Provide the (x, y) coordinate of the cell's center where the given text is located.  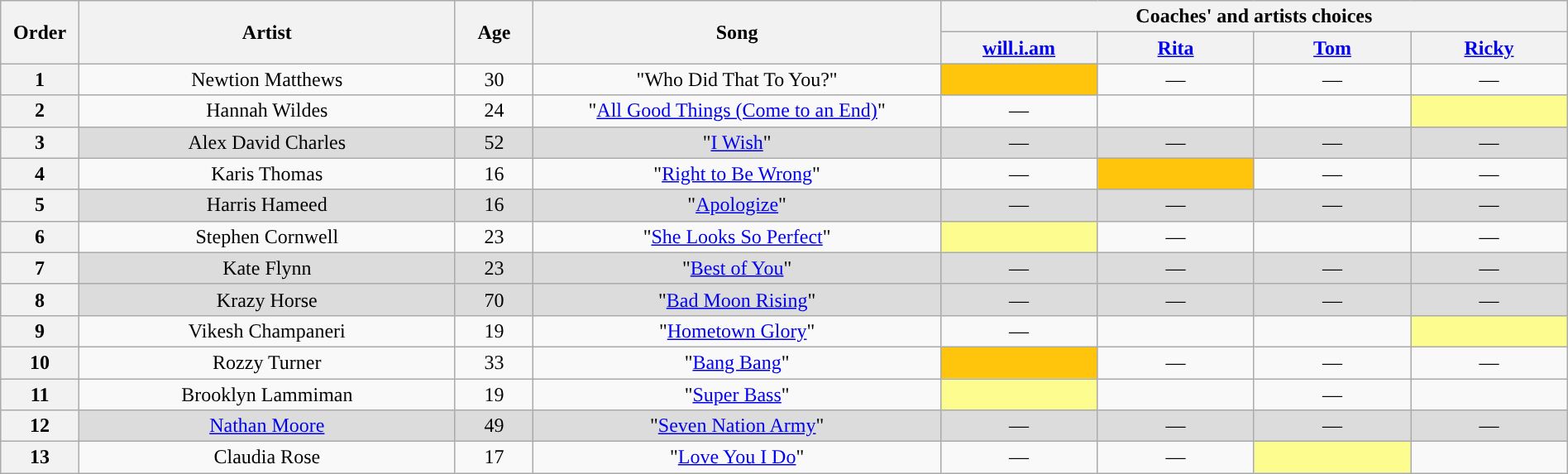
Kate Flynn (266, 268)
will.i.am (1019, 48)
49 (495, 426)
"Right to Be Wrong" (738, 174)
30 (495, 79)
12 (40, 426)
Nathan Moore (266, 426)
"Love You I Do" (738, 457)
Krazy Horse (266, 299)
Order (40, 32)
Age (495, 32)
Newtion Matthews (266, 79)
"Hometown Glory" (738, 331)
17 (495, 457)
Claudia Rose (266, 457)
70 (495, 299)
5 (40, 205)
Tom (1331, 48)
Harris Hameed (266, 205)
"Best of You" (738, 268)
"Apologize" (738, 205)
3 (40, 142)
"Who Did That To You?" (738, 79)
Alex David Charles (266, 142)
"Bad Moon Rising" (738, 299)
Ricky (1489, 48)
"I Wish" (738, 142)
Artist (266, 32)
Song (738, 32)
"Seven Nation Army" (738, 426)
11 (40, 395)
Karis Thomas (266, 174)
7 (40, 268)
24 (495, 111)
"Super Bass" (738, 395)
Vikesh Champaneri (266, 331)
"All Good Things (Come to an End)" (738, 111)
"She Looks So Perfect" (738, 237)
10 (40, 362)
9 (40, 331)
52 (495, 142)
Rozzy Turner (266, 362)
4 (40, 174)
8 (40, 299)
"Bang Bang" (738, 362)
1 (40, 79)
2 (40, 111)
Rita (1176, 48)
Hannah Wildes (266, 111)
Stephen Cornwell (266, 237)
6 (40, 237)
13 (40, 457)
Coaches' and artists choices (1254, 17)
33 (495, 362)
Brooklyn Lammiman (266, 395)
